Return (x, y) of the center of cell containing provided text 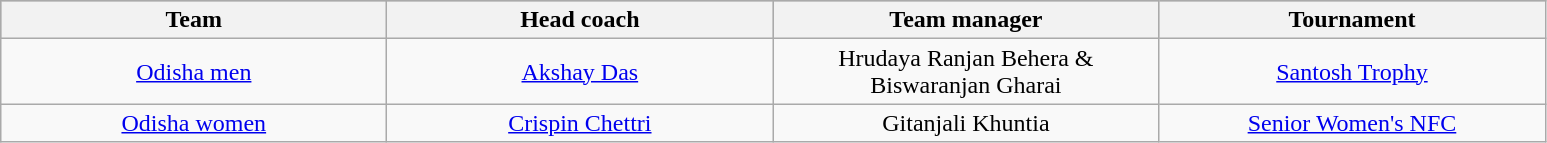
Santosh Trophy (1352, 72)
Odisha women (194, 123)
Crispin Chettri (580, 123)
Senior Women's NFC (1352, 123)
Akshay Das (580, 72)
Odisha men (194, 72)
Head coach (580, 20)
Gitanjali Khuntia (966, 123)
Team (194, 20)
Hrudaya Ranjan Behera & Biswaranjan Gharai (966, 72)
Tournament (1352, 20)
Team manager (966, 20)
